Extract the [X, Y] coordinate from the center of the cell holding the provided text.  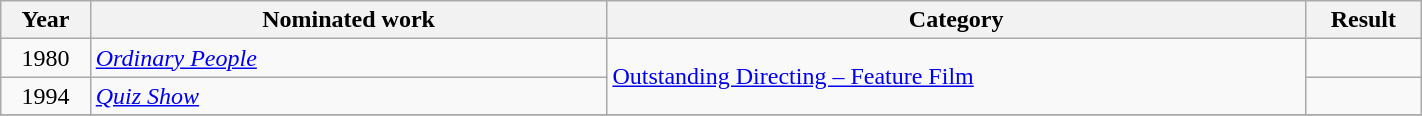
Nominated work [348, 20]
Result [1363, 20]
1980 [46, 58]
1994 [46, 96]
Category [956, 20]
Year [46, 20]
Outstanding Directing – Feature Film [956, 77]
Quiz Show [348, 96]
Ordinary People [348, 58]
